Locate the cell with the specified text and output its (x, y) center coordinate. 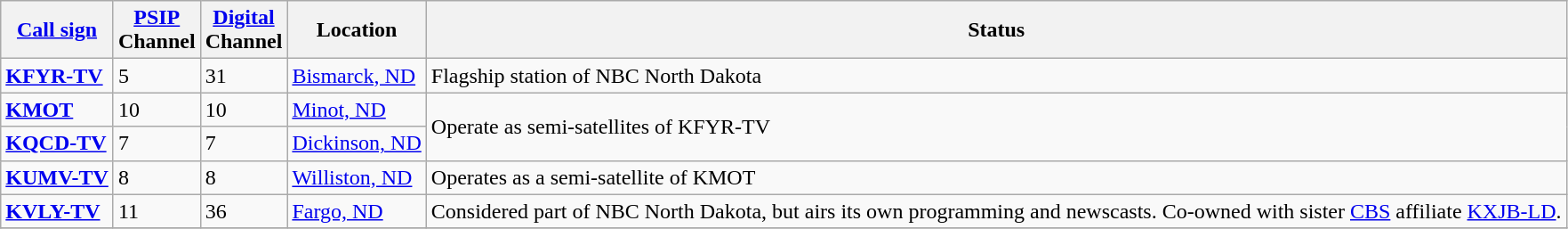
KFYR-TV (57, 76)
Flagship station of NBC North Dakota (996, 76)
KMOT (57, 110)
Operates as a semi-satellite of KMOT (996, 177)
11 (157, 211)
Dickinson, ND (357, 143)
Fargo, ND (357, 211)
KVLY-TV (57, 211)
5 (157, 76)
KUMV-TV (57, 177)
KQCD-TV (57, 143)
DigitalChannel (244, 30)
Considered part of NBC North Dakota, but airs its own programming and newscasts. Co-owned with sister CBS affiliate KXJB-LD. (996, 211)
Minot, ND (357, 110)
PSIPChannel (157, 30)
Call sign (57, 30)
Operate as semi-satellites of KFYR-TV (996, 127)
36 (244, 211)
Status (996, 30)
Location (357, 30)
Bismarck, ND (357, 76)
31 (244, 76)
Williston, ND (357, 177)
